Pinpoint the cell where the given text exists, returning its (X, Y) midpoint coordinate. 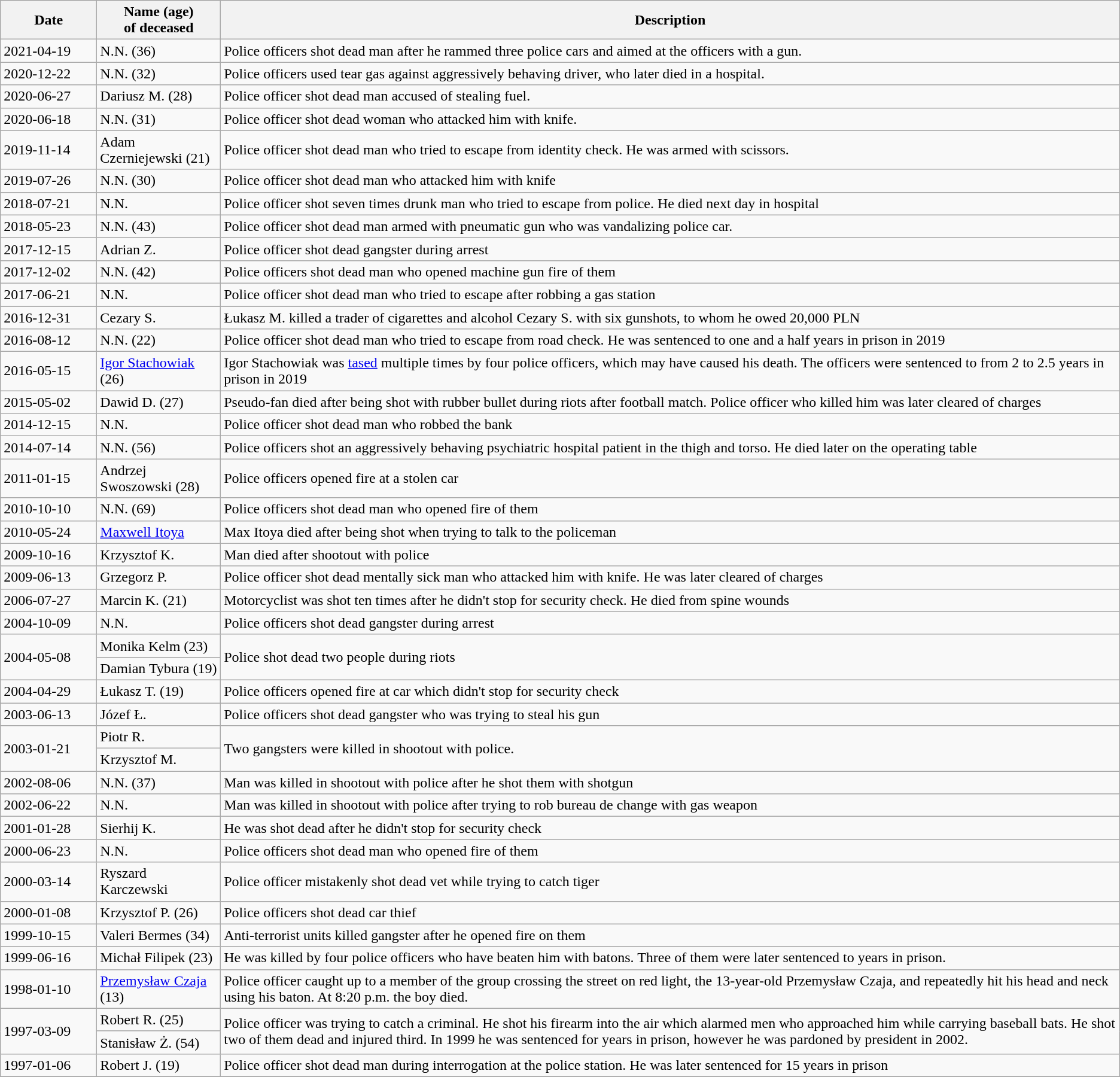
Stanisław Ż. (54) (159, 1042)
Igor Stachowiak (26) (159, 371)
2017-06-21 (49, 294)
Police officer shot seven times drunk man who tried to escape from police. He died next day in hospital (670, 203)
2014-12-15 (49, 425)
2017-12-02 (49, 272)
N.N. (31) (159, 119)
Andrzej Swoszowski (28) (159, 479)
2009-10-16 (49, 555)
2003-01-21 (49, 749)
2017-12-15 (49, 249)
N.N. (56) (159, 448)
2004-04-29 (49, 691)
Maxwell Itoya (159, 532)
Police officer shot dead gangster during arrest (670, 249)
2002-06-22 (49, 805)
Dariusz M. (28) (159, 96)
Marcin K. (21) (159, 600)
He was killed by four police officers who have beaten him with batons. Three of them were later sentenced to years in prison. (670, 958)
Police officer shot dead man accused of stealing fuel. (670, 96)
2020-12-22 (49, 74)
Grzegorz P. (159, 577)
Police officers shot dead man who opened machine gun fire of them (670, 272)
N.N. (43) (159, 226)
Police officer shot dead mentally sick man who attacked him with knife. He was later cleared of charges (670, 577)
Valeri Bermes (34) (159, 935)
Police officers shot dead gangster during arrest (670, 623)
Man was killed in shootout with police after trying to rob bureau de change with gas weapon (670, 805)
Łukasz T. (19) (159, 691)
Police officers opened fire at car which didn't stop for security check (670, 691)
Man was killed in shootout with police after he shot them with shotgun (670, 783)
2004-05-08 (49, 657)
Pseudo-fan died after being shot with rubber bullet during riots after football match. Police officer who killed him was later cleared of charges (670, 402)
2019-11-14 (49, 150)
Krzysztof K. (159, 555)
Police officer shot dead man who tried to escape from road check. He was sentenced to one and a half years in prison in 2019 (670, 340)
Name (age)of deceased (159, 20)
2000-03-14 (49, 882)
N.N. (36) (159, 51)
N.N. (69) (159, 509)
Police officer shot dead man who attacked him with knife (670, 181)
N.N. (22) (159, 340)
2021-04-19 (49, 51)
N.N. (37) (159, 783)
Police officer shot dead man who robbed the bank (670, 425)
Motorcyclist was shot ten times after he didn't stop for security check. He died from spine wounds (670, 600)
1997-01-06 (49, 1065)
Przemysław Czaja (13) (159, 988)
Ryszard Karczewski (159, 882)
Adam Czerniejewski (21) (159, 150)
Łukasz M. killed a trader of cigarettes and alcohol Cezary S. with six gunshots, to whom he owed 20,000 PLN (670, 318)
Police officer shot dead man armed with pneumatic gun who was vandalizing police car. (670, 226)
Police officers shot dead man after he rammed three police cars and aimed at the officers with a gun. (670, 51)
2010-05-24 (49, 532)
He was shot dead after he didn't stop for security check (670, 828)
Damian Tybura (19) (159, 668)
Krzysztof P. (26) (159, 912)
Adrian Z. (159, 249)
Police officers used tear gas against aggressively behaving driver, who later died in a hospital. (670, 74)
Police officer mistakenly shot dead vet while trying to catch tiger (670, 882)
Michał Filipek (23) (159, 958)
Piotr R. (159, 737)
Date (49, 20)
2016-08-12 (49, 340)
Max Itoya died after being shot when trying to talk to the policeman (670, 532)
N.N. (42) (159, 272)
Police shot dead two people during riots (670, 657)
2014-07-14 (49, 448)
2000-01-08 (49, 912)
Krzysztof M. (159, 760)
2020-06-18 (49, 119)
Cezary S. (159, 318)
Anti-terrorist units killed gangster after he opened fire on them (670, 935)
N.N. (30) (159, 181)
2010-10-10 (49, 509)
Robert J. (19) (159, 1065)
2003-06-13 (49, 714)
2004-10-09 (49, 623)
Police officer shot dead man who tried to escape after robbing a gas station (670, 294)
2009-06-13 (49, 577)
Police officer shot dead woman who attacked him with knife. (670, 119)
Two gangsters were killed in shootout with police. (670, 749)
Police officer shot dead man during interrogation at the police station. He was later sentenced for 15 years in prison (670, 1065)
2020-06-27 (49, 96)
Police officers opened fire at a stolen car (670, 479)
Dawid D. (27) (159, 402)
1998-01-10 (49, 988)
2006-07-27 (49, 600)
Józef Ł. (159, 714)
Police officer shot dead man who tried to escape from identity check. He was armed with scissors. (670, 150)
N.N. (32) (159, 74)
2018-07-21 (49, 203)
2019-07-26 (49, 181)
2015-05-02 (49, 402)
2000-06-23 (49, 851)
Description (670, 20)
2016-05-15 (49, 371)
1997-03-09 (49, 1031)
1999-06-16 (49, 958)
1999-10-15 (49, 935)
Man died after shootout with police (670, 555)
Robert R. (25) (159, 1020)
Sierhij K. (159, 828)
2011-01-15 (49, 479)
Police officers shot dead gangster who was trying to steal his gun (670, 714)
Police officers shot an aggressively behaving psychiatric hospital patient in the thigh and torso. He died later on the operating table (670, 448)
2018-05-23 (49, 226)
2016-12-31 (49, 318)
Police officers shot dead car thief (670, 912)
2002-08-06 (49, 783)
2001-01-28 (49, 828)
Monika Kelm (23) (159, 646)
